Return [X, Y] of the center of cell containing provided text 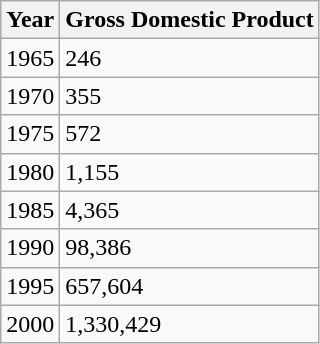
4,365 [190, 210]
246 [190, 58]
355 [190, 96]
1,330,429 [190, 324]
1990 [30, 248]
98,386 [190, 248]
1965 [30, 58]
572 [190, 134]
1970 [30, 96]
2000 [30, 324]
657,604 [190, 286]
1975 [30, 134]
1995 [30, 286]
1,155 [190, 172]
1985 [30, 210]
Year [30, 20]
Gross Domestic Product [190, 20]
1980 [30, 172]
